Provide the (x, y) coordinate of the cell's center where the given text is located.  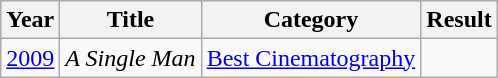
A Single Man (130, 58)
Title (130, 20)
Best Cinematography (311, 58)
2009 (30, 58)
Result (459, 20)
Category (311, 20)
Year (30, 20)
